Detect which cell encompasses the target text, then output its [X, Y] center coordinate. 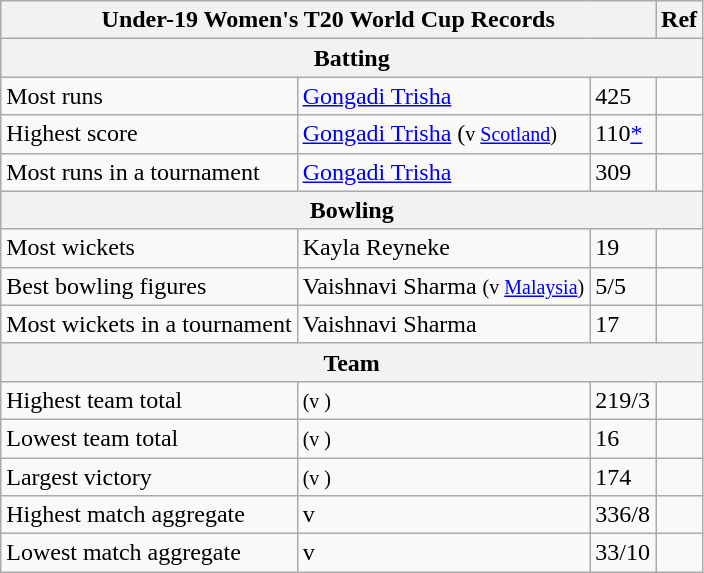
Bowling [352, 210]
336/8 [623, 515]
174 [623, 477]
Lowest team total [149, 438]
Largest victory [149, 477]
19 [623, 248]
33/10 [623, 553]
Most runs [149, 96]
17 [623, 324]
Most wickets [149, 248]
425 [623, 96]
Ref [680, 20]
Vaishnavi Sharma (v Malaysia) [444, 286]
Most wickets in a tournament [149, 324]
Lowest match aggregate [149, 553]
110* [623, 134]
Batting [352, 58]
Highest team total [149, 400]
16 [623, 438]
309 [623, 172]
Best bowling figures [149, 286]
Under-19 Women's T20 World Cup Records [328, 20]
Highest match aggregate [149, 515]
Vaishnavi Sharma [444, 324]
Team [352, 362]
Gongadi Trisha (v Scotland) [444, 134]
Most runs in a tournament [149, 172]
5/5 [623, 286]
Kayla Reyneke [444, 248]
Highest score [149, 134]
219/3 [623, 400]
